Return [x, y] of the center of cell containing provided text 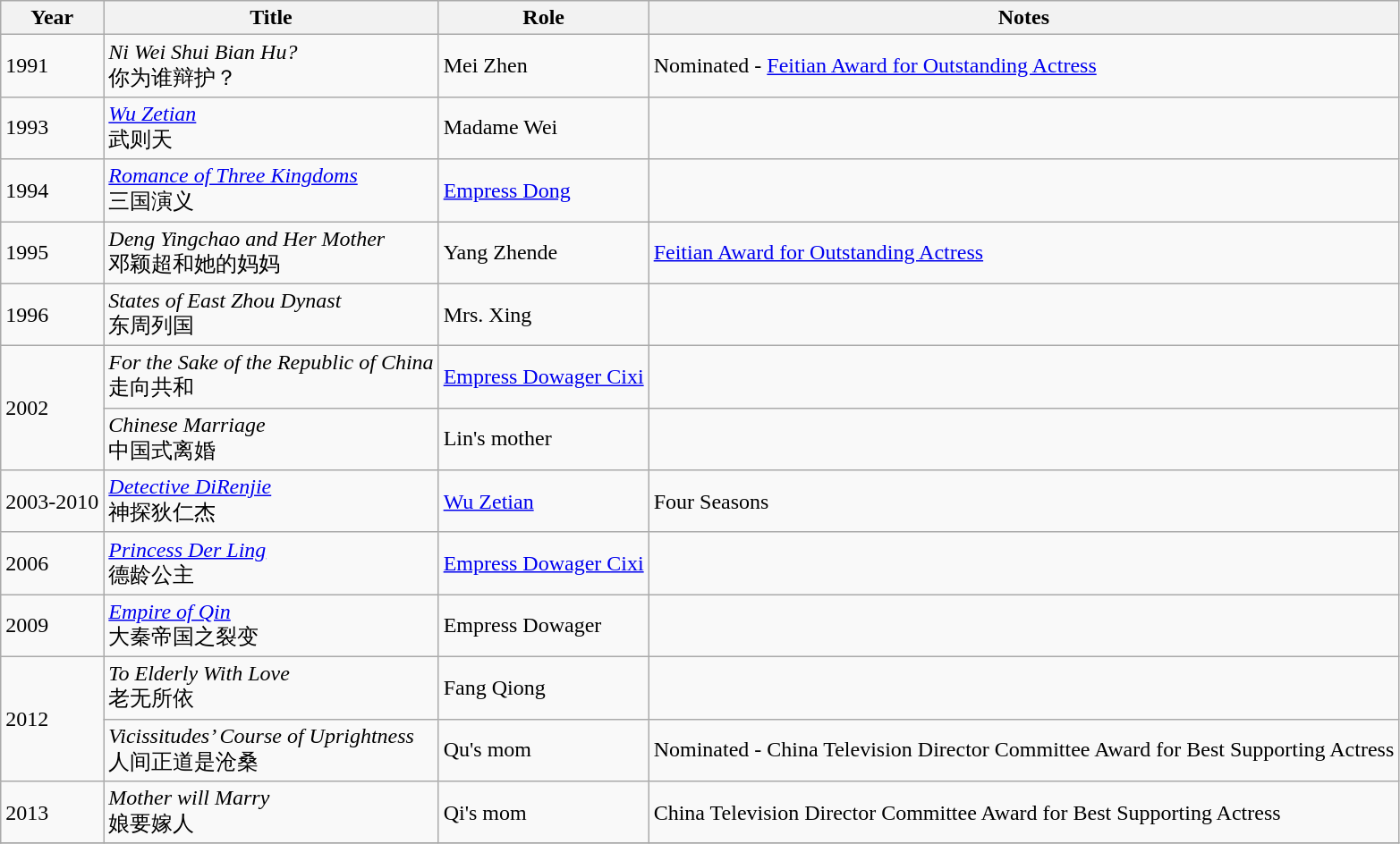
1994 [52, 190]
Ni Wei Shui Bian Hu?你为谁辩护？ [271, 66]
Empress Dowager [544, 626]
China Television Director Committee Award for Best Supporting Actress [1023, 813]
1991 [52, 66]
Wu Zetian武则天 [271, 128]
2006 [52, 563]
Qu's mom [544, 750]
Year [52, 18]
1995 [52, 253]
Vicissitudes’ Course of Uprightness人间正道是沧桑 [271, 750]
2002 [52, 408]
States of East Zhou Dynast东周列国 [271, 315]
2012 [52, 719]
Princess Der Ling德龄公主 [271, 563]
Mrs. Xing [544, 315]
2013 [52, 813]
Chinese Marriage中国式离婚 [271, 439]
To Elderly With Love老无所依 [271, 688]
Nominated - Feitian Award for Outstanding Actress [1023, 66]
Notes [1023, 18]
Four Seasons [1023, 502]
Fang Qiong [544, 688]
Nominated - China Television Director Committee Award for Best Supporting Actress [1023, 750]
Lin's mother [544, 439]
Romance of Three Kingdoms三国演义 [271, 190]
1993 [52, 128]
Title [271, 18]
2009 [52, 626]
2003-2010 [52, 502]
Role [544, 18]
Yang Zhende [544, 253]
Qi's mom [544, 813]
Madame Wei [544, 128]
Feitian Award for Outstanding Actress [1023, 253]
Deng Yingchao and Her Mother邓颖超和她的妈妈 [271, 253]
Mother will Marry娘要嫁人 [271, 813]
1996 [52, 315]
Empress Dong [544, 190]
Mei Zhen [544, 66]
Detective DiRenjie神探狄仁杰 [271, 502]
Empire of Qin大秦帝国之裂变 [271, 626]
For the Sake of the Republic of China走向共和 [271, 377]
Wu Zetian [544, 502]
